Locate the cell with the specified text and output its [X, Y] center coordinate. 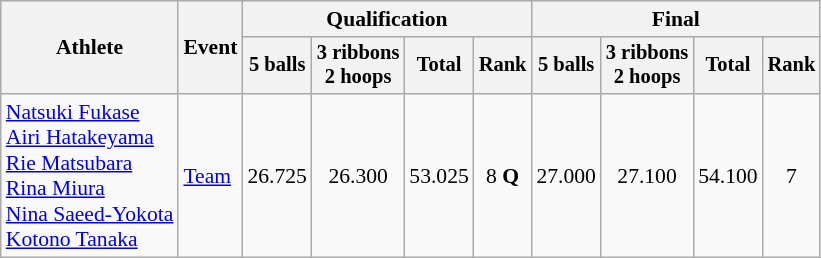
Athlete [90, 48]
27.100 [647, 176]
53.025 [438, 176]
Qualification [386, 19]
7 [792, 176]
Event [210, 48]
Final [676, 19]
54.100 [728, 176]
26.300 [358, 176]
Natsuki FukaseAiri HatakeyamaRie MatsubaraRina Miura Nina Saeed-YokotaKotono Tanaka [90, 176]
26.725 [276, 176]
8 Q [503, 176]
Team [210, 176]
27.000 [566, 176]
